Detect which cell encompasses the target text, then output its [X, Y] center coordinate. 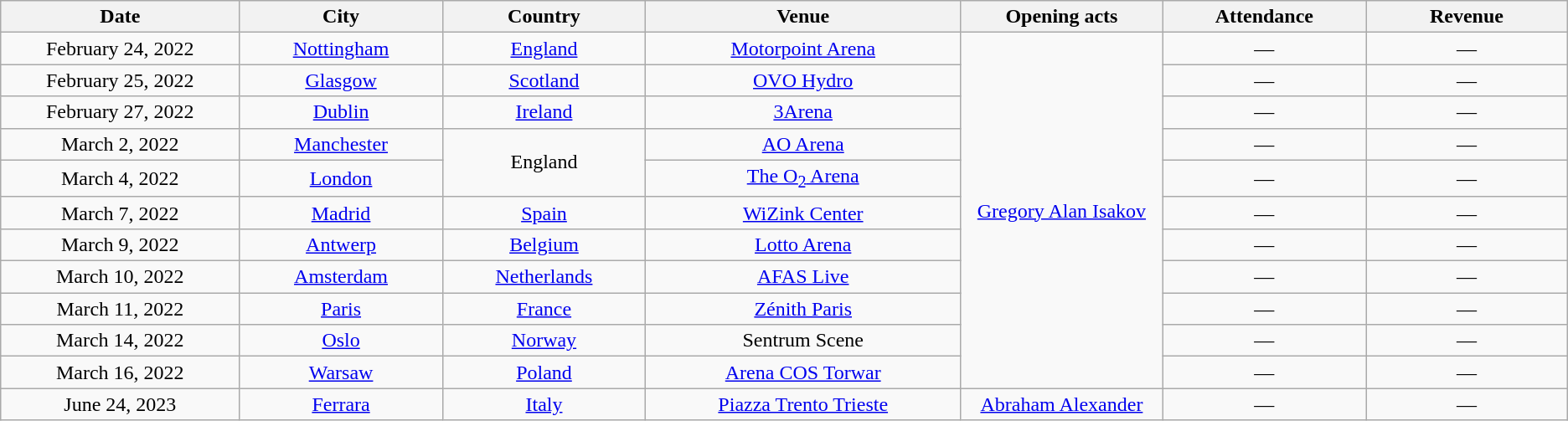
Gregory Alan Isakov [1062, 211]
London [341, 178]
Nottingham [341, 49]
Motorpoint Arena [803, 49]
Poland [544, 372]
3Arena [803, 112]
Ferrara [341, 404]
Opening acts [1062, 17]
Piazza Trento Trieste [803, 404]
March 9, 2022 [121, 244]
Zénith Paris [803, 309]
Sentrum Scene [803, 341]
February 24, 2022 [121, 49]
City [341, 17]
June 24, 2023 [121, 404]
February 25, 2022 [121, 80]
March 4, 2022 [121, 178]
February 27, 2022 [121, 112]
Manchester [341, 144]
Ireland [544, 112]
Attendance [1265, 17]
Belgium [544, 244]
March 10, 2022 [121, 277]
The O2 Arena [803, 178]
Amsterdam [341, 277]
Scotland [544, 80]
March 14, 2022 [121, 341]
Paris [341, 309]
Madrid [341, 213]
Lotto Arena [803, 244]
March 11, 2022 [121, 309]
Oslo [341, 341]
Dublin [341, 112]
Norway [544, 341]
March 2, 2022 [121, 144]
Revenue [1467, 17]
March 7, 2022 [121, 213]
Warsaw [341, 372]
Spain [544, 213]
AO Arena [803, 144]
France [544, 309]
Netherlands [544, 277]
Date [121, 17]
Arena COS Torwar [803, 372]
Glasgow [341, 80]
Antwerp [341, 244]
OVO Hydro [803, 80]
Country [544, 17]
WiZink Center [803, 213]
March 16, 2022 [121, 372]
Venue [803, 17]
Italy [544, 404]
AFAS Live [803, 277]
Abraham Alexander [1062, 404]
